Identify which cell holds the provided text, then report its [X, Y] central coordinate. 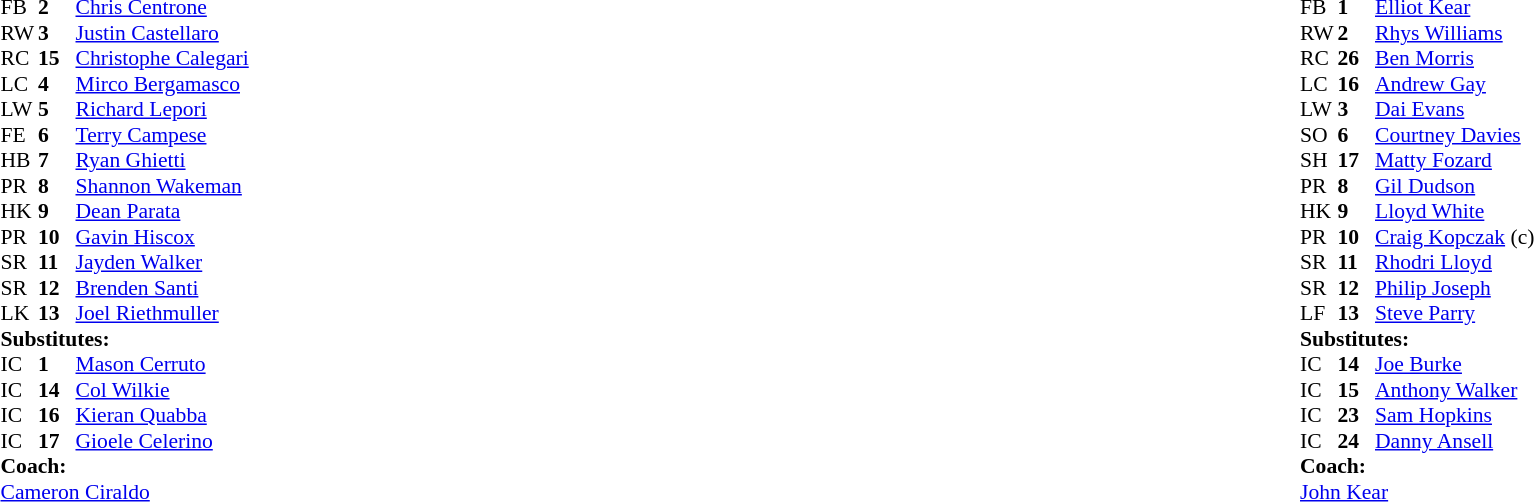
23 [1357, 415]
Gioele Celerino [162, 441]
Matty Fozard [1454, 161]
Lloyd White [1454, 211]
Col Wilkie [162, 390]
Joe Burke [1454, 365]
Brenden Santi [162, 288]
Jayden Walker [162, 263]
1 [57, 365]
Steve Parry [1454, 313]
Richard Lepori [162, 109]
Joel Riethmuller [162, 313]
4 [57, 84]
24 [1357, 441]
Courtney Davies [1454, 135]
Dai Evans [1454, 109]
5 [57, 109]
2 [1357, 33]
FE [19, 135]
Rhodri Lloyd [1454, 263]
SH [1319, 161]
Gavin Hiscox [162, 237]
Anthony Walker [1454, 390]
Mason Cerruto [162, 365]
Christophe Calegari [162, 59]
HB [19, 161]
Danny Ansell [1454, 441]
Andrew Gay [1454, 84]
Rhys Williams [1454, 33]
Gil Dudson [1454, 186]
Craig Kopczak (c) [1454, 237]
Ben Morris [1454, 59]
SO [1319, 135]
Kieran Quabba [162, 415]
Philip Joseph [1454, 288]
Shannon Wakeman [162, 186]
7 [57, 161]
Ryan Ghietti [162, 161]
LF [1319, 313]
LK [19, 313]
Justin Castellaro [162, 33]
26 [1357, 59]
Sam Hopkins [1454, 415]
Terry Campese [162, 135]
Dean Parata [162, 211]
Mirco Bergamasco [162, 84]
